Detect which cell encompasses the target text, then output its [X, Y] center coordinate. 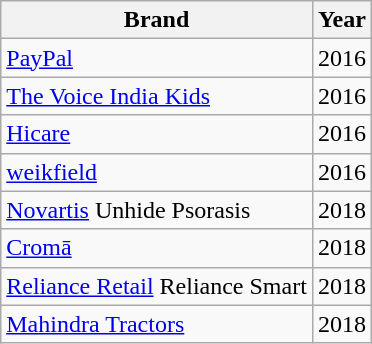
PayPal [157, 58]
Cromā [157, 248]
Hicare [157, 134]
Year [342, 20]
Reliance Retail Reliance Smart [157, 286]
The Voice India Kids [157, 96]
Brand [157, 20]
Novartis Unhide Psorasis [157, 210]
Mahindra Tractors [157, 324]
weikfield [157, 172]
